Determine the [X, Y] coordinate at the center of the cell enclosing the given text.  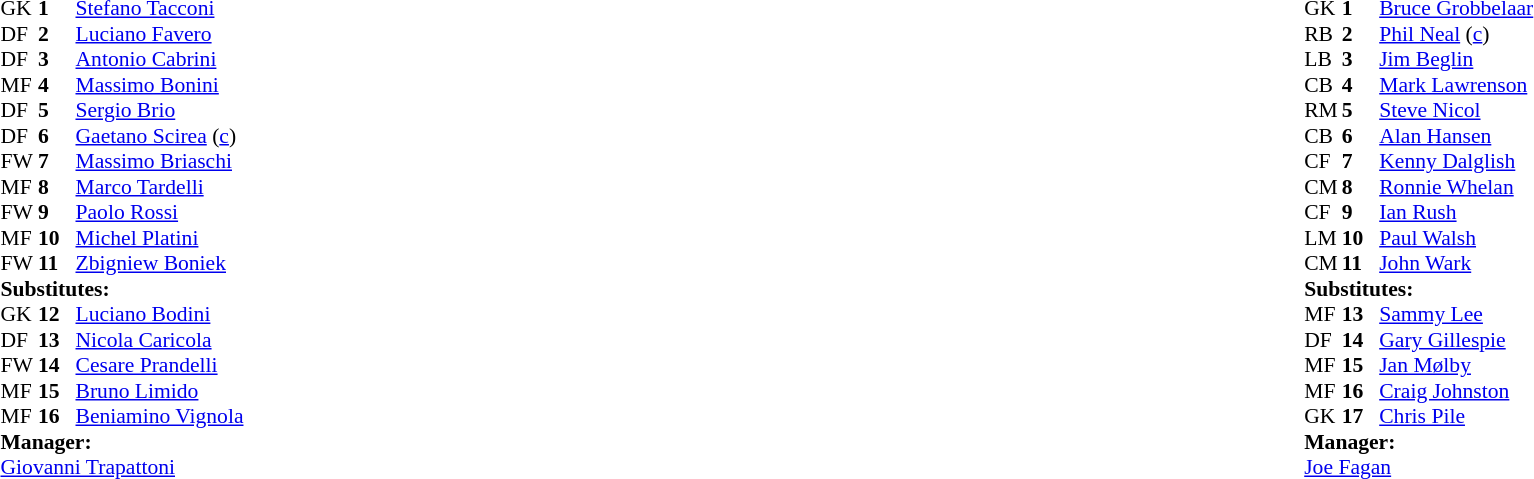
LB [1323, 59]
Steve Nicol [1456, 111]
Ian Rush [1456, 213]
Gaetano Scirea (c) [160, 136]
Antonio Cabrini [160, 59]
Luciano Bodini [160, 315]
Luciano Favero [160, 34]
Mark Lawrenson [1456, 85]
Sammy Lee [1456, 315]
17 [1361, 417]
RB [1323, 34]
Kenny Dalglish [1456, 161]
Bruno Limido [160, 391]
Michel Platini [160, 238]
RM [1323, 111]
Paul Walsh [1456, 238]
Paolo Rossi [160, 213]
Phil Neal (c) [1456, 34]
Zbigniew Boniek [160, 263]
Alan Hansen [1456, 136]
Beniamino Vignola [160, 417]
Jim Beglin [1456, 59]
Ronnie Whelan [1456, 187]
Marco Tardelli [160, 187]
Jan Mølby [1456, 365]
Massimo Briaschi [160, 161]
Massimo Bonini [160, 85]
Cesare Prandelli [160, 365]
John Wark [1456, 263]
Sergio Brio [160, 111]
Gary Gillespie [1456, 340]
LM [1323, 238]
Craig Johnston [1456, 391]
12 [57, 315]
Chris Pile [1456, 417]
Nicola Caricola [160, 340]
